Scan for the cell matching the given text and deliver its [x, y] coordinate at center. 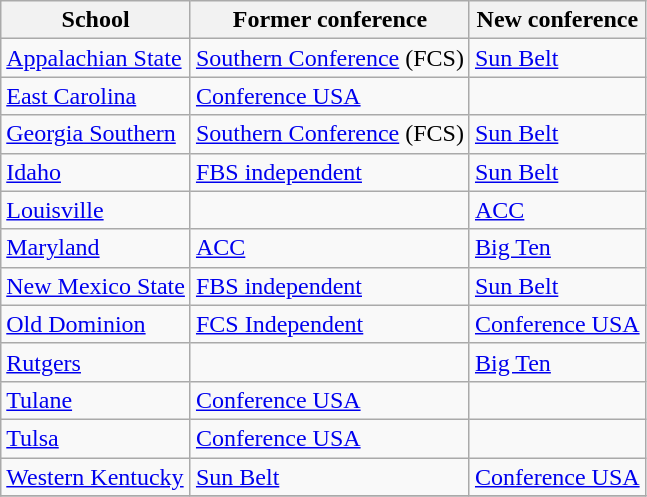
East Carolina [96, 96]
New conference [557, 20]
Western Kentucky [96, 477]
Rutgers [96, 362]
New Mexico State [96, 286]
Tulane [96, 400]
Former conference [330, 20]
Old Dominion [96, 324]
Maryland [96, 248]
Idaho [96, 172]
Louisville [96, 210]
Appalachian State [96, 58]
School [96, 20]
FCS Independent [330, 324]
Tulsa [96, 438]
Georgia Southern [96, 134]
